Locate the cell with the specified text and output its (X, Y) center coordinate. 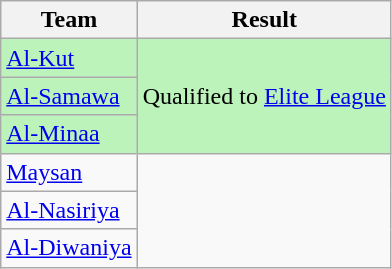
Maysan (69, 172)
Al-Minaa (69, 134)
Al-Kut (69, 58)
Team (69, 20)
Al-Diwaniya (69, 248)
Al-Samawa (69, 96)
Result (264, 20)
Al-Nasiriya (69, 210)
Qualified to Elite League (264, 96)
